Detect which cell encompasses the target text, then output its (X, Y) center coordinate. 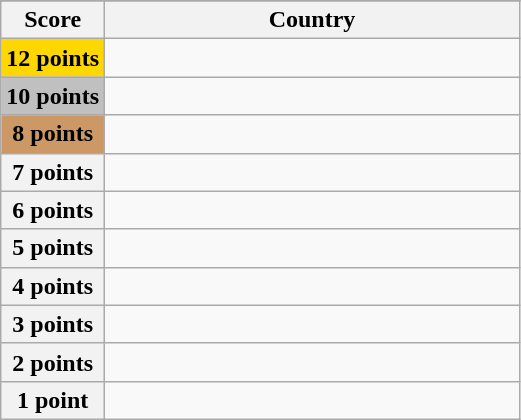
Country (312, 20)
7 points (53, 172)
12 points (53, 58)
3 points (53, 324)
2 points (53, 362)
6 points (53, 210)
5 points (53, 248)
Score (53, 20)
4 points (53, 286)
1 point (53, 400)
8 points (53, 134)
10 points (53, 96)
